Locate the cell with the specified text and output its (x, y) center coordinate. 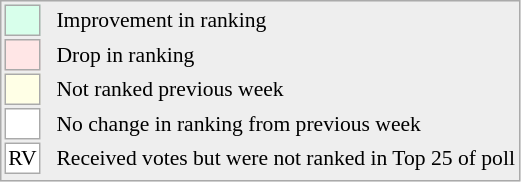
No change in ranking from previous week (286, 124)
Not ranked previous week (286, 90)
Received votes but were not ranked in Top 25 of poll (286, 158)
RV (22, 158)
Drop in ranking (286, 55)
Improvement in ranking (286, 20)
